Return the [X, Y] coordinate for the center point of the cell that contains the specified text.  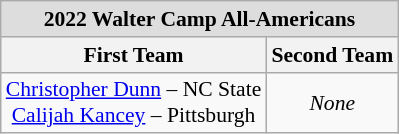
None [332, 102]
Second Team [332, 55]
First Team [134, 55]
Christopher Dunn – NC StateCalijah Kancey – Pittsburgh [134, 102]
2022 Walter Camp All-Americans [200, 19]
